Pinpoint the cell where the given text exists, returning its [x, y] midpoint coordinate. 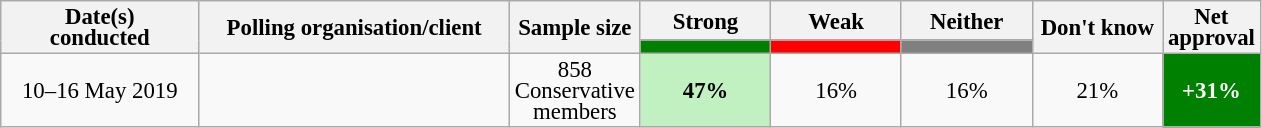
Weak [836, 20]
10–16 May 2019 [100, 91]
858 Conservative members [574, 91]
21% [1098, 91]
Sample size [574, 28]
Strong [706, 20]
Net approval [1212, 28]
Neither [966, 20]
Don't know [1098, 28]
+31% [1212, 91]
47% [706, 91]
Polling organisation/client [354, 28]
Date(s)conducted [100, 28]
